Determine the (X, Y) coordinate at the center of the cell enclosing the given text.  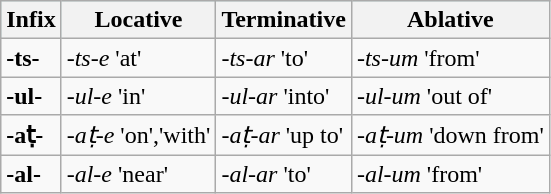
-al-ar 'to' (284, 173)
-ul-e 'in' (138, 96)
-al-um 'from' (450, 173)
-ul-ar 'into' (284, 96)
Terminative (284, 20)
Infix (31, 20)
-ul- (31, 96)
-ts-um 'from' (450, 58)
Ablative (450, 20)
Locative (138, 20)
-aṭ-e 'on','with' (138, 135)
-aṭ-um 'down from' (450, 135)
-ts- (31, 58)
-ul-um 'out of' (450, 96)
-ts-e 'at' (138, 58)
-aṭ-ar 'up to' (284, 135)
-al- (31, 173)
-ts-ar 'to' (284, 58)
-al-e 'near' (138, 173)
-aṭ- (31, 135)
